Pinpoint the cell where the given text exists, returning its [X, Y] midpoint coordinate. 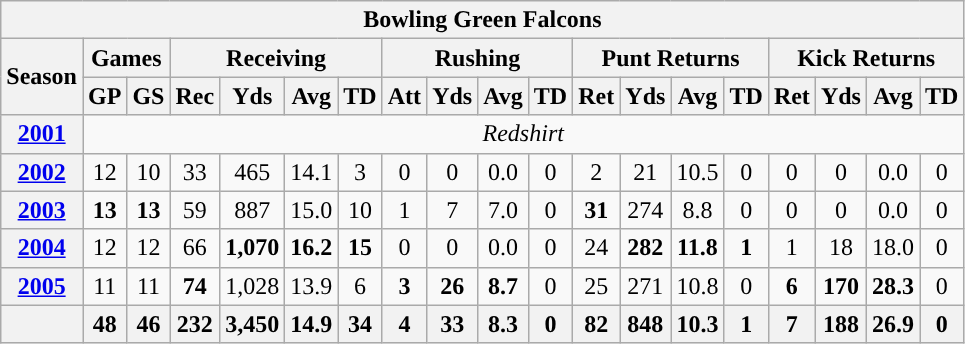
2001 [42, 134]
7.0 [504, 210]
2003 [42, 210]
282 [646, 248]
11.8 [698, 248]
Rec [195, 96]
2002 [42, 172]
14.9 [312, 324]
15.0 [312, 210]
GS [148, 96]
2005 [42, 286]
271 [646, 286]
4 [404, 324]
48 [104, 324]
82 [596, 324]
14.1 [312, 172]
Rushing [478, 58]
15 [360, 248]
1,028 [252, 286]
26 [452, 286]
Punt Returns [671, 58]
Receiving [276, 58]
Season [42, 77]
1,070 [252, 248]
10.5 [698, 172]
34 [360, 324]
3,450 [252, 324]
16.2 [312, 248]
2004 [42, 248]
21 [646, 172]
28.3 [892, 286]
887 [252, 210]
10.8 [698, 286]
170 [840, 286]
26.9 [892, 324]
Kick Returns [866, 58]
13.9 [312, 286]
46 [148, 324]
Games [126, 58]
274 [646, 210]
Redshirt [522, 134]
8.8 [698, 210]
18 [840, 248]
31 [596, 210]
24 [596, 248]
10.3 [698, 324]
465 [252, 172]
74 [195, 286]
18.0 [892, 248]
8.7 [504, 286]
59 [195, 210]
66 [195, 248]
8.3 [504, 324]
GP [104, 96]
Bowling Green Falcons [482, 20]
Att [404, 96]
2 [596, 172]
848 [646, 324]
188 [840, 324]
25 [596, 286]
232 [195, 324]
